Search for the cell housing the specified text and yield its [x, y] center coordinate. 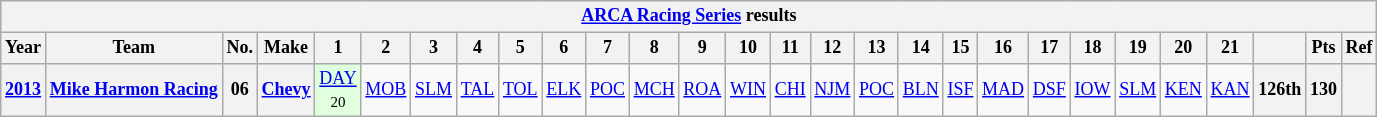
No. [240, 48]
15 [960, 48]
BLN [920, 90]
MCH [654, 90]
IOW [1092, 90]
DAY20 [338, 90]
NJM [832, 90]
TOL [520, 90]
17 [1049, 48]
Chevy [286, 90]
Ref [1359, 48]
CHI [790, 90]
Team [134, 48]
Mike Harmon Racing [134, 90]
21 [1230, 48]
MOB [386, 90]
Make [286, 48]
14 [920, 48]
Pts [1324, 48]
4 [477, 48]
2013 [24, 90]
ISF [960, 90]
3 [434, 48]
TAL [477, 90]
DSF [1049, 90]
ROA [702, 90]
10 [748, 48]
16 [1004, 48]
7 [608, 48]
ELK [564, 90]
6 [564, 48]
19 [1138, 48]
20 [1184, 48]
11 [790, 48]
06 [240, 90]
ARCA Racing Series results [689, 16]
WIN [748, 90]
1 [338, 48]
MAD [1004, 90]
KEN [1184, 90]
KAN [1230, 90]
5 [520, 48]
130 [1324, 90]
9 [702, 48]
12 [832, 48]
13 [877, 48]
18 [1092, 48]
8 [654, 48]
126th [1280, 90]
2 [386, 48]
Year [24, 48]
